Identify which cell holds the provided text, then report its [X, Y] central coordinate. 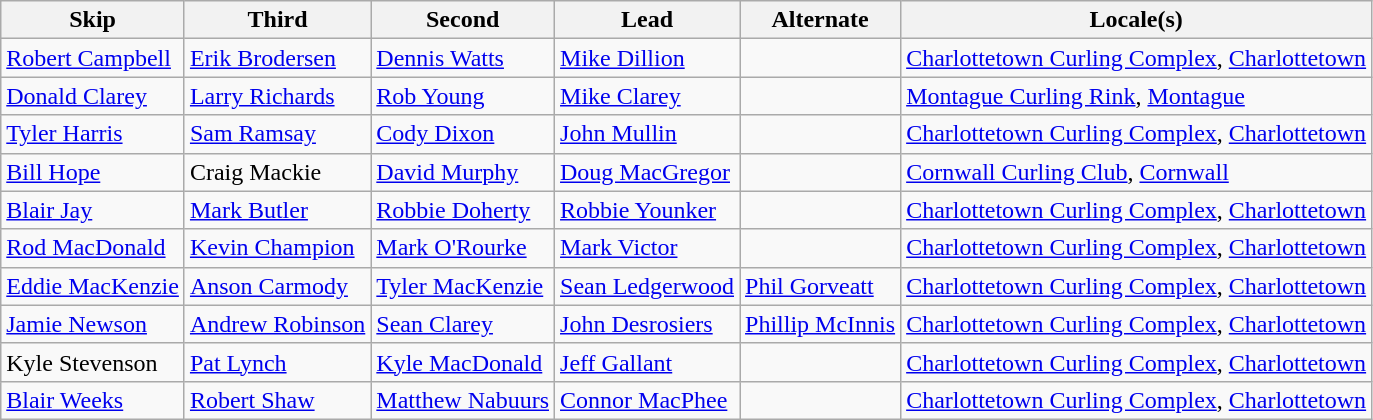
Montague Curling Rink, Montague [1136, 96]
Robert Campbell [93, 58]
Larry Richards [277, 96]
Dennis Watts [463, 58]
Kyle MacDonald [463, 362]
John Desrosiers [648, 324]
Rob Young [463, 96]
Alternate [820, 20]
Lead [648, 20]
Anson Carmody [277, 286]
Cornwall Curling Club, Cornwall [1136, 172]
Locale(s) [1136, 20]
Connor MacPhee [648, 400]
Doug MacGregor [648, 172]
Blair Weeks [93, 400]
Skip [93, 20]
Mark Victor [648, 248]
Mark Butler [277, 210]
Blair Jay [93, 210]
Bill Hope [93, 172]
David Murphy [463, 172]
Third [277, 20]
Phillip McInnis [820, 324]
Pat Lynch [277, 362]
Erik Brodersen [277, 58]
Craig Mackie [277, 172]
Robbie Doherty [463, 210]
Tyler MacKenzie [463, 286]
Robbie Younker [648, 210]
Matthew Nabuurs [463, 400]
Phil Gorveatt [820, 286]
Mark O'Rourke [463, 248]
Kyle Stevenson [93, 362]
Kevin Champion [277, 248]
Sean Ledgerwood [648, 286]
Second [463, 20]
Cody Dixon [463, 134]
Sean Clarey [463, 324]
Jeff Gallant [648, 362]
Mike Dillion [648, 58]
Rod MacDonald [93, 248]
John Mullin [648, 134]
Robert Shaw [277, 400]
Andrew Robinson [277, 324]
Eddie MacKenzie [93, 286]
Mike Clarey [648, 96]
Tyler Harris [93, 134]
Donald Clarey [93, 96]
Sam Ramsay [277, 134]
Jamie Newson [93, 324]
